Extract the (x, y) coordinate from the center of the cell holding the provided text.  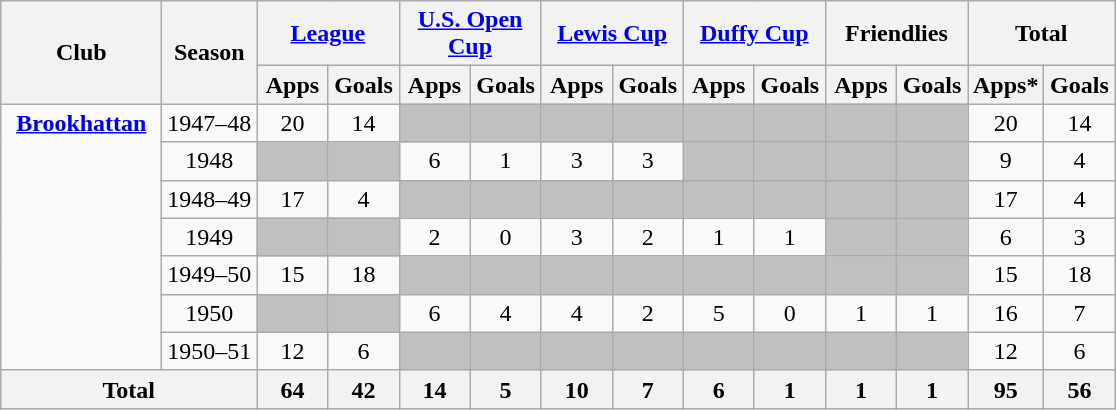
Club (82, 52)
1949 (210, 237)
1949–50 (210, 275)
League (328, 34)
1947–48 (210, 123)
16 (1006, 313)
95 (1006, 389)
56 (1080, 389)
1950–51 (210, 351)
64 (292, 389)
Duffy Cup (754, 34)
42 (364, 389)
Brookhattan (82, 237)
9 (1006, 161)
1948 (210, 161)
Apps* (1006, 85)
Season (210, 52)
10 (576, 389)
1948–49 (210, 199)
1950 (210, 313)
Friendlies (896, 34)
Lewis Cup (612, 34)
U.S. Open Cup (470, 34)
